Provide the [X, Y] coordinate of the cell's center where the given text is located.  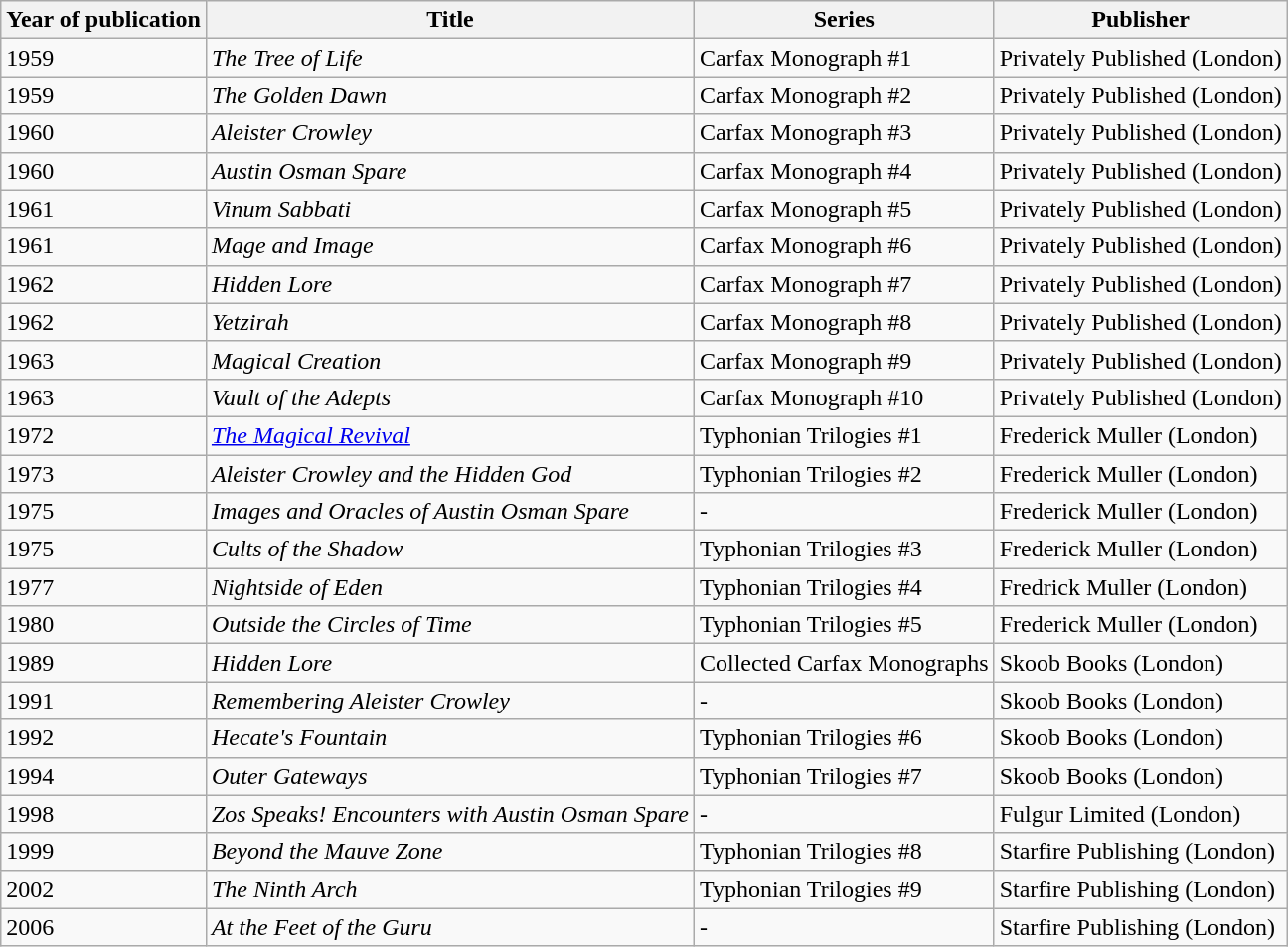
The Golden Dawn [449, 95]
Title [449, 20]
Typhonian Trilogies #5 [844, 625]
2002 [103, 889]
Yetzirah [449, 322]
The Tree of Life [449, 58]
Carfax Monograph #10 [844, 397]
Remembering Aleister Crowley [449, 701]
Carfax Monograph #1 [844, 58]
Collected Carfax Monographs [844, 663]
Vinum Sabbati [449, 209]
Carfax Monograph #4 [844, 171]
1994 [103, 776]
The Ninth Arch [449, 889]
Outside the Circles of Time [449, 625]
Publisher [1141, 20]
Vault of the Adepts [449, 397]
Aleister Crowley [449, 133]
Series [844, 20]
Typhonian Trilogies #8 [844, 852]
Beyond the Mauve Zone [449, 852]
The Magical Revival [449, 435]
1977 [103, 587]
Austin Osman Spare [449, 171]
Typhonian Trilogies #4 [844, 587]
Zos Speaks! Encounters with Austin Osman Spare [449, 814]
Carfax Monograph #7 [844, 284]
Typhonian Trilogies #7 [844, 776]
Carfax Monograph #2 [844, 95]
Year of publication [103, 20]
1973 [103, 474]
Carfax Monograph #9 [844, 360]
Mage and Image [449, 246]
Fredrick Muller (London) [1141, 587]
1972 [103, 435]
Magical Creation [449, 360]
2006 [103, 927]
1980 [103, 625]
1992 [103, 738]
Outer Gateways [449, 776]
1991 [103, 701]
At the Feet of the Guru [449, 927]
Carfax Monograph #6 [844, 246]
Fulgur Limited (London) [1141, 814]
Typhonian Trilogies #3 [844, 550]
Nightside of Eden [449, 587]
Typhonian Trilogies #9 [844, 889]
Typhonian Trilogies #6 [844, 738]
Images and Oracles of Austin Osman Spare [449, 512]
Typhonian Trilogies #1 [844, 435]
Carfax Monograph #5 [844, 209]
1998 [103, 814]
Typhonian Trilogies #2 [844, 474]
Carfax Monograph #3 [844, 133]
1989 [103, 663]
Carfax Monograph #8 [844, 322]
Cults of the Shadow [449, 550]
Aleister Crowley and the Hidden God [449, 474]
Hecate's Fountain [449, 738]
1999 [103, 852]
